Pinpoint the cell where the given text exists, returning its [x, y] midpoint coordinate. 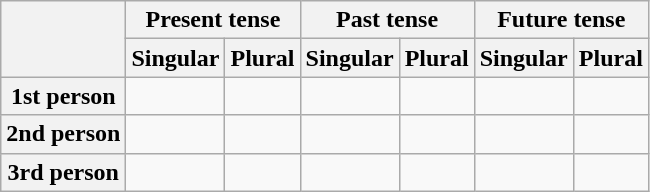
Future tense [561, 20]
3rd person [64, 172]
Present tense [213, 20]
2nd person [64, 134]
Past tense [387, 20]
1st person [64, 96]
